Extract the [x, y] coordinate from the center of the cell holding the provided text.  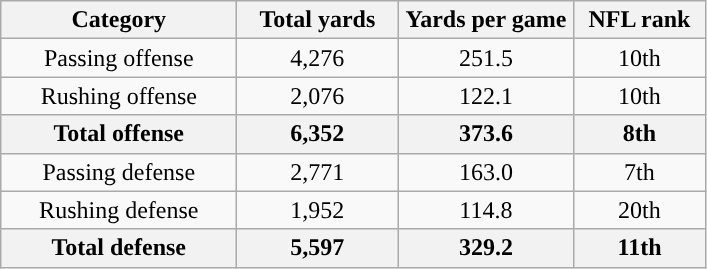
Category [119, 20]
373.6 [486, 134]
Total defense [119, 248]
Rushing defense [119, 210]
20th [640, 210]
Passing defense [119, 172]
Total yards [318, 20]
2,076 [318, 96]
1,952 [318, 210]
NFL rank [640, 20]
Rushing offense [119, 96]
329.2 [486, 248]
2,771 [318, 172]
6,352 [318, 134]
163.0 [486, 172]
Passing offense [119, 58]
122.1 [486, 96]
5,597 [318, 248]
Total offense [119, 134]
114.8 [486, 210]
11th [640, 248]
7th [640, 172]
4,276 [318, 58]
251.5 [486, 58]
Yards per game [486, 20]
8th [640, 134]
